Capture the cell that displays the provided text and extract its (X, Y) central coordinate. 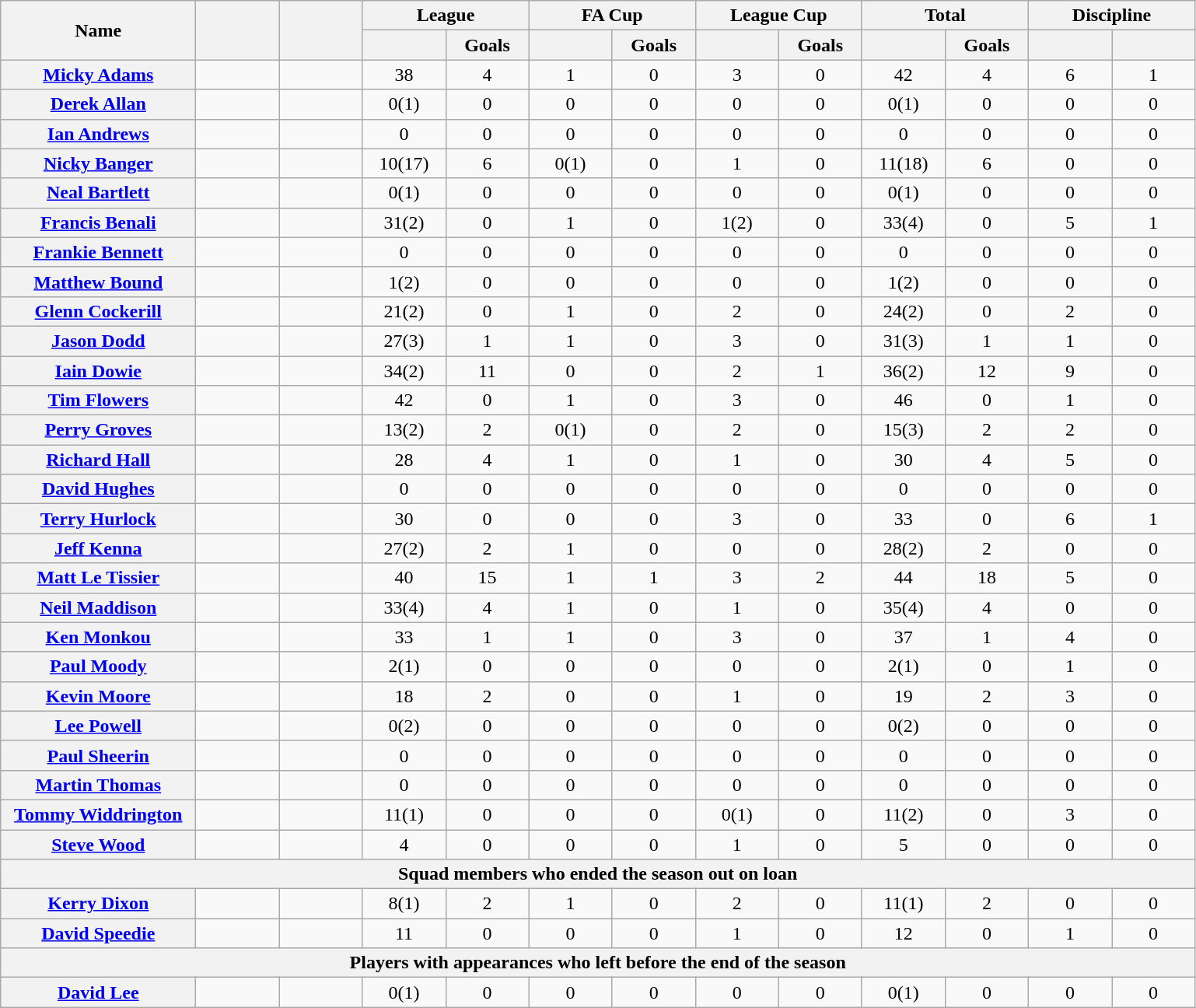
David Lee (98, 992)
Name (98, 30)
Matt Le Tissier (98, 578)
Glenn Cockerill (98, 311)
Discipline (1111, 16)
David Speedie (98, 933)
37 (904, 637)
31(3) (904, 341)
Nicky Banger (98, 163)
Lee Powell (98, 726)
Kevin Moore (98, 696)
13(2) (404, 430)
Squad members who ended the season out on loan (598, 874)
Richard Hall (98, 460)
League Cup (778, 16)
11(18) (904, 163)
Ken Monkou (98, 637)
15(3) (904, 430)
Francis Benali (98, 222)
Total (945, 16)
Players with appearances who left before the end of the season (598, 963)
Neal Bartlett (98, 193)
10(17) (404, 163)
44 (904, 578)
League (446, 16)
31(2) (404, 222)
Jeff Kenna (98, 548)
46 (904, 401)
Iain Dowie (98, 371)
FA Cup (612, 16)
Terry Hurlock (98, 519)
8(1) (404, 904)
Steve Wood (98, 844)
27(3) (404, 341)
Perry Groves (98, 430)
Martin Thomas (98, 785)
38 (404, 75)
Frankie Bennett (98, 252)
11(2) (904, 814)
9 (1070, 371)
28 (404, 460)
40 (404, 578)
35(4) (904, 607)
24(2) (904, 311)
36(2) (904, 371)
34(2) (404, 371)
Neil Maddison (98, 607)
27(2) (404, 548)
Kerry Dixon (98, 904)
Paul Sheerin (98, 755)
David Hughes (98, 489)
Tim Flowers (98, 401)
15 (487, 578)
Jason Dodd (98, 341)
Micky Adams (98, 75)
Ian Andrews (98, 134)
19 (904, 696)
Tommy Widdrington (98, 814)
21(2) (404, 311)
Derek Allan (98, 104)
Matthew Bound (98, 282)
Paul Moody (98, 667)
28(2) (904, 548)
